Search for the cell housing the specified text and yield its (X, Y) center coordinate. 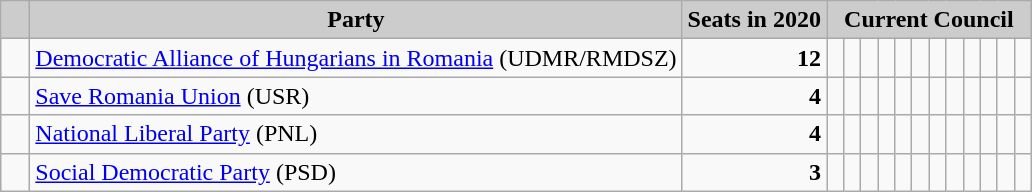
3 (754, 172)
National Liberal Party (PNL) (356, 134)
Seats in 2020 (754, 20)
Social Democratic Party (PSD) (356, 172)
Party (356, 20)
12 (754, 58)
Save Romania Union (USR) (356, 96)
Current Council (928, 20)
Democratic Alliance of Hungarians in Romania (UDMR/RMDSZ) (356, 58)
